Return the (X, Y) coordinate for the center point of the cell that contains the specified text.  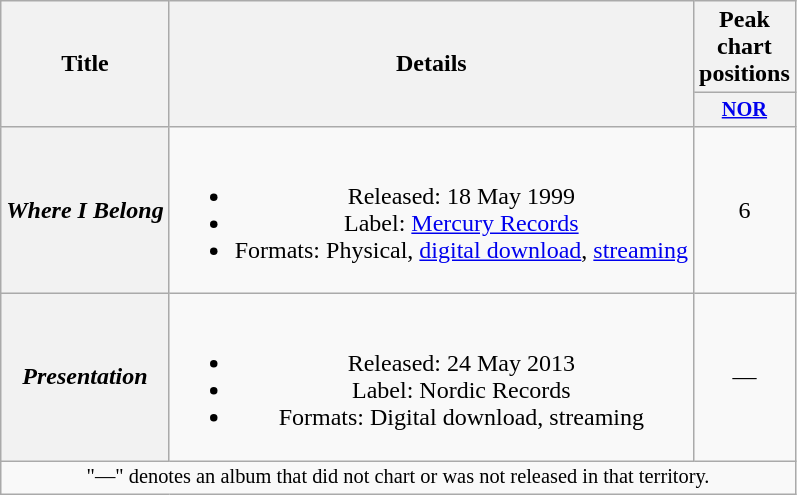
Presentation (85, 378)
"—" denotes an album that did not chart or was not released in that territory. (398, 478)
Released: 24 May 2013Label: Nordic RecordsFormats: Digital download, streaming (431, 378)
Where I Belong (85, 210)
NOR (745, 110)
— (745, 378)
Title (85, 64)
6 (745, 210)
Released: 18 May 1999Label: Mercury RecordsFormats: Physical, digital download, streaming (431, 210)
Details (431, 64)
Peak chart positions (745, 47)
